Find where the given text appears and provide that cell's center as (x, y) coordinate. 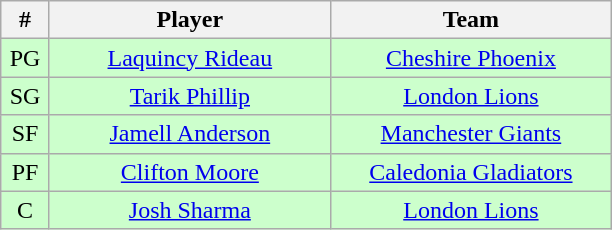
Josh Sharma (190, 210)
Caledonia Gladiators (470, 172)
SF (26, 134)
Clifton Moore (190, 172)
Laquincy Rideau (190, 58)
C (26, 210)
Team (470, 20)
Player (190, 20)
Tarik Phillip (190, 96)
Manchester Giants (470, 134)
Jamell Anderson (190, 134)
Cheshire Phoenix (470, 58)
# (26, 20)
PG (26, 58)
SG (26, 96)
PF (26, 172)
